Capture the cell that displays the provided text and extract its [x, y] central coordinate. 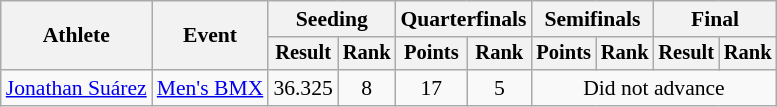
Quarterfinals [463, 19]
Athlete [76, 36]
Men's BMX [210, 88]
Seeding [332, 19]
8 [367, 88]
5 [499, 88]
Did not advance [654, 88]
17 [431, 88]
Jonathan Suárez [76, 88]
Event [210, 36]
Final [714, 19]
36.325 [302, 88]
Semifinals [592, 19]
